Detect which cell encompasses the target text, then output its (X, Y) center coordinate. 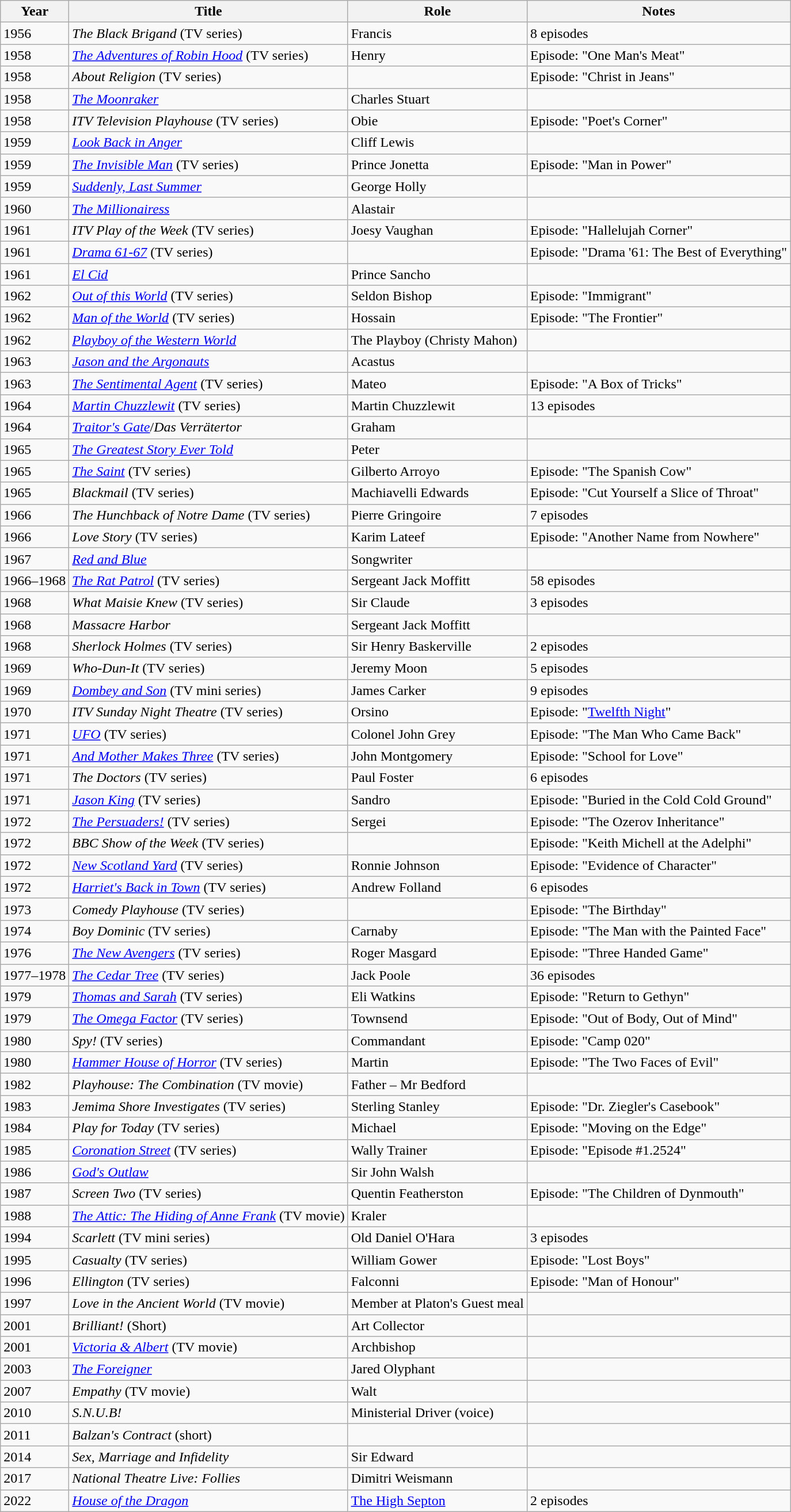
Traitor's Gate/Das Verrätertor (208, 427)
5 episodes (659, 669)
2010 (35, 1413)
1982 (35, 1085)
Roger Masgard (438, 953)
Comedy Playhouse (TV series) (208, 909)
Michael (438, 1128)
Prince Sancho (438, 274)
Pierre Gringoire (438, 515)
Episode: "Out of Body, Out of Mind" (659, 1019)
Play for Today (TV series) (208, 1128)
National Theatre Live: Follies (208, 1479)
Episode: "Three Handed Game" (659, 953)
House of the Dragon (208, 1500)
The Foreigner (208, 1369)
James Carker (438, 690)
1967 (35, 559)
Love Story (TV series) (208, 537)
Acastus (438, 362)
Ronnie Johnson (438, 865)
BBC Show of the Week (TV series) (208, 843)
Martin (438, 1063)
7 episodes (659, 515)
Episode: "Evidence of Character" (659, 865)
Cliff Lewis (438, 143)
Obie (438, 121)
Old Daniel O'Hara (438, 1238)
The Playboy (Christy Mahon) (438, 340)
Orsino (438, 712)
Episode: "Lost Boys" (659, 1259)
Joesy Vaughan (438, 230)
Thomas and Sarah (TV series) (208, 997)
1983 (35, 1106)
Episode: "The Frontier" (659, 318)
The Invisible Man (TV series) (208, 165)
Commandant (438, 1041)
Sherlock Holmes (TV series) (208, 647)
Sergei (438, 822)
God's Outlaw (208, 1172)
The Persuaders! (TV series) (208, 822)
What Maisie Knew (TV series) (208, 602)
1956 (35, 33)
1970 (35, 712)
Red and Blue (208, 559)
Playboy of the Western World (208, 340)
Art Collector (438, 1325)
Ellington (TV series) (208, 1281)
1995 (35, 1259)
The Cedar Tree (TV series) (208, 975)
Episode: "Drama '61: The Best of Everything" (659, 252)
Quentin Featherston (438, 1194)
1988 (35, 1216)
Episode: "Hallelujah Corner" (659, 230)
1985 (35, 1150)
Townsend (438, 1019)
Jason and the Argonauts (208, 362)
Drama 61-67 (TV series) (208, 252)
Sir Edward (438, 1457)
Jack Poole (438, 975)
Playhouse: The Combination (TV movie) (208, 1085)
2017 (35, 1479)
Jeremy Moon (438, 669)
Eli Watkins (438, 997)
Out of this World (TV series) (208, 296)
Episode: "The Man Who Came Back" (659, 734)
And Mother Makes Three (TV series) (208, 756)
Notes (659, 12)
Title (208, 12)
The Omega Factor (TV series) (208, 1019)
Who-Dun-It (TV series) (208, 669)
Boy Dominic (TV series) (208, 931)
The Sentimental Agent (TV series) (208, 384)
Episode: "One Man's Meat" (659, 55)
William Gower (438, 1259)
Balzan's Contract (short) (208, 1435)
Episode: "Return to Gethyn" (659, 997)
The Black Brigand (TV series) (208, 33)
1997 (35, 1303)
The Greatest Story Ever Told (208, 449)
Massacre Harbor (208, 624)
John Montgomery (438, 756)
Scarlett (TV mini series) (208, 1238)
Paul Foster (438, 778)
Blackmail (TV series) (208, 493)
13 episodes (659, 406)
Year (35, 12)
2022 (35, 1500)
1986 (35, 1172)
The Doctors (TV series) (208, 778)
Wally Trainer (438, 1150)
2011 (35, 1435)
Henry (438, 55)
The Moonraker (208, 99)
Episode: "Keith Michell at the Adelphi" (659, 843)
Member at Platon's Guest meal (438, 1303)
Sex, Marriage and Infidelity (208, 1457)
Harriet's Back in Town (TV series) (208, 887)
Prince Jonetta (438, 165)
Episode: "Christ in Jeans" (659, 77)
Coronation Street (TV series) (208, 1150)
Spy! (TV series) (208, 1041)
The Attic: The Hiding of Anne Frank (TV movie) (208, 1216)
Father – Mr Bedford (438, 1085)
Episode: "Cut Yourself a Slice of Throat" (659, 493)
Sterling Stanley (438, 1106)
Jared Olyphant (438, 1369)
Peter (438, 449)
Jemima Shore Investigates (TV series) (208, 1106)
Episode: "Twelfth Night" (659, 712)
Episode: "Poet's Corner" (659, 121)
New Scotland Yard (TV series) (208, 865)
Mateo (438, 384)
Kraler (438, 1216)
George Holly (438, 186)
About Religion (TV series) (208, 77)
Martin Chuzzlewit (TV series) (208, 406)
1960 (35, 208)
58 episodes (659, 581)
Episode: "The Birthday" (659, 909)
Sandro (438, 800)
Sir Henry Baskerville (438, 647)
Songwriter (438, 559)
Role (438, 12)
Walt (438, 1391)
S.N.U.B! (208, 1413)
Charles Stuart (438, 99)
ITV Television Playhouse (TV series) (208, 121)
2014 (35, 1457)
Episode: "Dr. Ziegler's Casebook" (659, 1106)
Archbishop (438, 1347)
Seldon Bishop (438, 296)
Dimitri Weismann (438, 1479)
Sir John Walsh (438, 1172)
Episode: "The Man with the Painted Face" (659, 931)
Graham (438, 427)
Episode: "Immigrant" (659, 296)
Episode: "Buried in the Cold Cold Ground" (659, 800)
Gilberto Arroyo (438, 471)
1996 (35, 1281)
The Millionairess (208, 208)
Andrew Folland (438, 887)
1973 (35, 909)
Machiavelli Edwards (438, 493)
ITV Play of the Week (TV series) (208, 230)
Episode: "Man in Power" (659, 165)
Episode: "Episode #1.2524" (659, 1150)
1974 (35, 931)
Episode: "School for Love" (659, 756)
Episode: "The Spanish Cow" (659, 471)
Colonel John Grey (438, 734)
Ministerial Driver (voice) (438, 1413)
Episode: "The Ozerov Inheritance" (659, 822)
Karim Lateef (438, 537)
The Saint (TV series) (208, 471)
1987 (35, 1194)
The High Septon (438, 1500)
1984 (35, 1128)
Victoria & Albert (TV movie) (208, 1347)
Alastair (438, 208)
The New Avengers (TV series) (208, 953)
Look Back in Anger (208, 143)
Sir Claude (438, 602)
36 episodes (659, 975)
Hammer House of Horror (TV series) (208, 1063)
Dombey and Son (TV mini series) (208, 690)
The Adventures of Robin Hood (TV series) (208, 55)
8 episodes (659, 33)
2007 (35, 1391)
Francis (438, 33)
Hossain (438, 318)
Episode: "Another Name from Nowhere" (659, 537)
Love in the Ancient World (TV movie) (208, 1303)
Carnaby (438, 931)
ITV Sunday Night Theatre (TV series) (208, 712)
2003 (35, 1369)
El Cid (208, 274)
Episode: "The Two Faces of Evil" (659, 1063)
Episode: "Moving on the Edge" (659, 1128)
Episode: "The Children of Dynmouth" (659, 1194)
1966–1968 (35, 581)
1976 (35, 953)
Man of the World (TV series) (208, 318)
Brilliant! (Short) (208, 1325)
Screen Two (TV series) (208, 1194)
Casualty (TV series) (208, 1259)
Falconni (438, 1281)
Jason King (TV series) (208, 800)
The Hunchback of Notre Dame (TV series) (208, 515)
The Rat Patrol (TV series) (208, 581)
9 episodes (659, 690)
Empathy (TV movie) (208, 1391)
Episode: "Camp 020" (659, 1041)
1977–1978 (35, 975)
Suddenly, Last Summer (208, 186)
Martin Chuzzlewit (438, 406)
UFO (TV series) (208, 734)
1994 (35, 1238)
Episode: "A Box of Tricks" (659, 384)
Episode: "Man of Honour" (659, 1281)
